Determine the (x, y) coordinate at the center of the cell enclosing the given text.  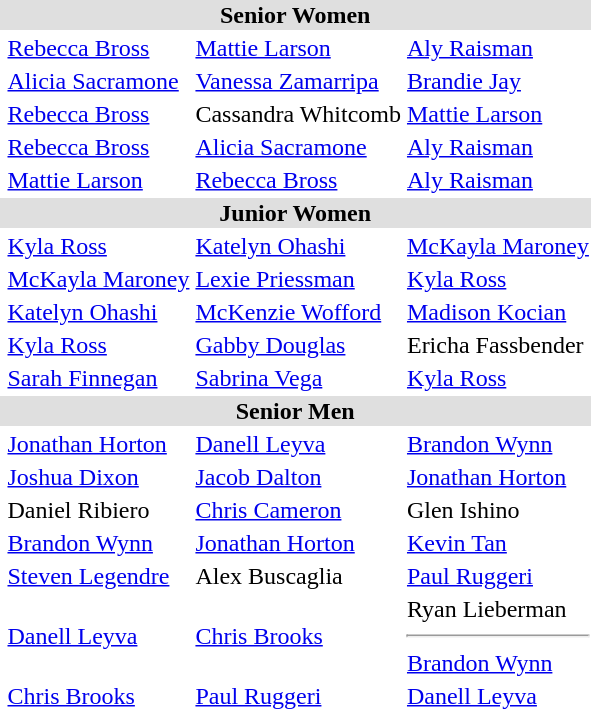
Ryan LiebermanBrandon Wynn (498, 636)
Sarah Finnegan (98, 378)
Vanessa Zamarripa (298, 81)
Joshua Dixon (98, 477)
Madison Kocian (498, 312)
Glen Ishino (498, 510)
Paul Ruggeri (498, 576)
Kevin Tan (498, 543)
Jacob Dalton (298, 477)
Chris Cameron (298, 510)
Daniel Ribiero (98, 510)
Senior Men (295, 411)
Senior Women (295, 15)
Chris Brooks (298, 636)
Gabby Douglas (298, 345)
Ericha Fassbender (498, 345)
Cassandra Whitcomb (298, 114)
McKenzie Wofford (298, 312)
Alex Buscaglia (298, 576)
Lexie Priessman (298, 279)
Brandie Jay (498, 81)
Sabrina Vega (298, 378)
Steven Legendre (98, 576)
Junior Women (295, 213)
